Search for the cell housing the specified text and yield its [X, Y] center coordinate. 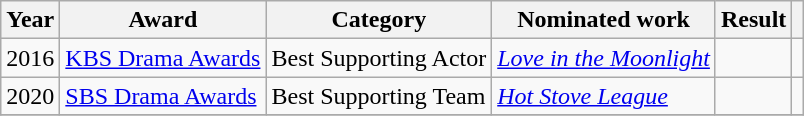
Hot Stove League [604, 96]
2020 [30, 96]
Category [379, 20]
Best Supporting Actor [379, 58]
Nominated work [604, 20]
Year [30, 20]
SBS Drama Awards [163, 96]
Love in the Moonlight [604, 58]
Award [163, 20]
Result [753, 20]
Best Supporting Team [379, 96]
KBS Drama Awards [163, 58]
2016 [30, 58]
